Determine the (X, Y) coordinate at the center of the cell enclosing the given text.  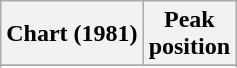
Peakposition (189, 34)
Chart (1981) (72, 34)
